Pinpoint the cell where the given text exists, returning its [X, Y] midpoint coordinate. 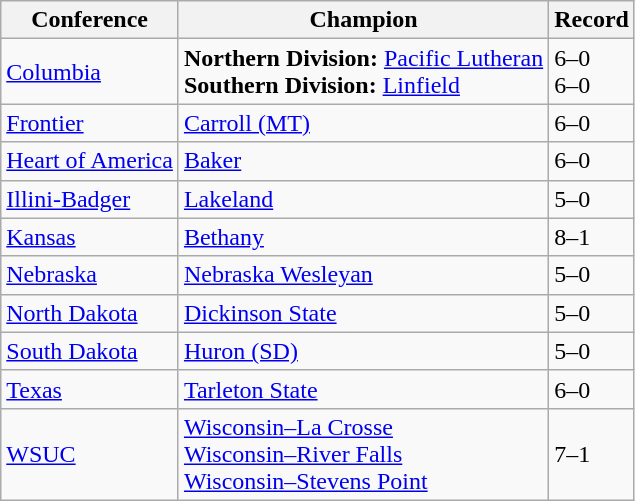
South Dakota [90, 351]
North Dakota [90, 313]
Record [592, 20]
Baker [363, 161]
Tarleton State [363, 389]
Texas [90, 389]
Bethany [363, 237]
7–1 [592, 454]
8–1 [592, 237]
Wisconsin–La CrosseWisconsin–River FallsWisconsin–Stevens Point [363, 454]
Frontier [90, 123]
6–06–0 [592, 72]
Columbia [90, 72]
Nebraska Wesleyan [363, 275]
Lakeland [363, 199]
Dickinson State [363, 313]
Illini-Badger [90, 199]
Kansas [90, 237]
Conference [90, 20]
Carroll (MT) [363, 123]
WSUC [90, 454]
Huron (SD) [363, 351]
Nebraska [90, 275]
Champion [363, 20]
Heart of America [90, 161]
Northern Division: Pacific LutheranSouthern Division: Linfield [363, 72]
